Capture the cell that displays the provided text and extract its [x, y] central coordinate. 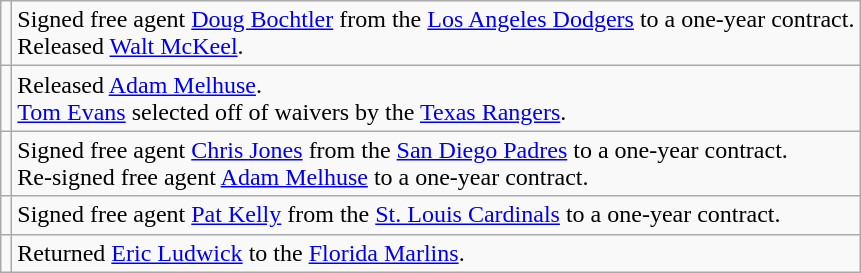
Released Adam Melhuse. Tom Evans selected off of waivers by the Texas Rangers. [436, 98]
Signed free agent Chris Jones from the San Diego Padres to a one-year contract. Re-signed free agent Adam Melhuse to a one-year contract. [436, 164]
Signed free agent Doug Bochtler from the Los Angeles Dodgers to a one-year contract. Released Walt McKeel. [436, 34]
Signed free agent Pat Kelly from the St. Louis Cardinals to a one-year contract. [436, 215]
Returned Eric Ludwick to the Florida Marlins. [436, 253]
